Find where the given text appears and provide that cell's center as (x, y) coordinate. 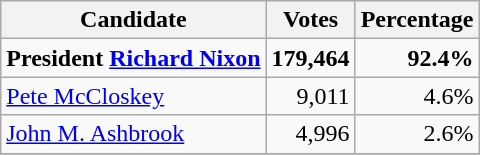
4,996 (310, 134)
Percentage (417, 20)
Votes (310, 20)
92.4% (417, 58)
179,464 (310, 58)
Pete McCloskey (134, 96)
9,011 (310, 96)
John M. Ashbrook (134, 134)
President Richard Nixon (134, 58)
4.6% (417, 96)
2.6% (417, 134)
Candidate (134, 20)
